Return the [X, Y] coordinate for the center point of the cell that contains the specified text.  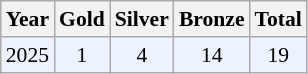
Bronze [212, 19]
19 [278, 55]
Total [278, 19]
1 [82, 55]
4 [142, 55]
2025 [28, 55]
Gold [82, 19]
14 [212, 55]
Silver [142, 19]
Year [28, 19]
